Output the [X, Y] coordinate of the center of the cell containing the given text.  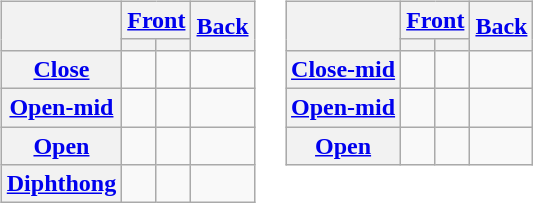
Close-mid [344, 69]
Close [61, 69]
Diphthong [61, 184]
